Capture the cell that displays the provided text and extract its [X, Y] central coordinate. 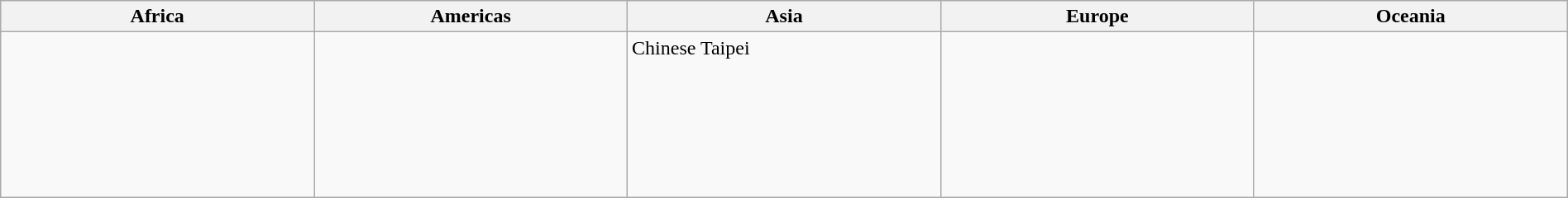
Americas [471, 16]
Asia [784, 16]
Africa [157, 16]
Oceania [1411, 16]
Europe [1097, 16]
Chinese Taipei [784, 115]
